Return [x, y] of the center of cell containing provided text 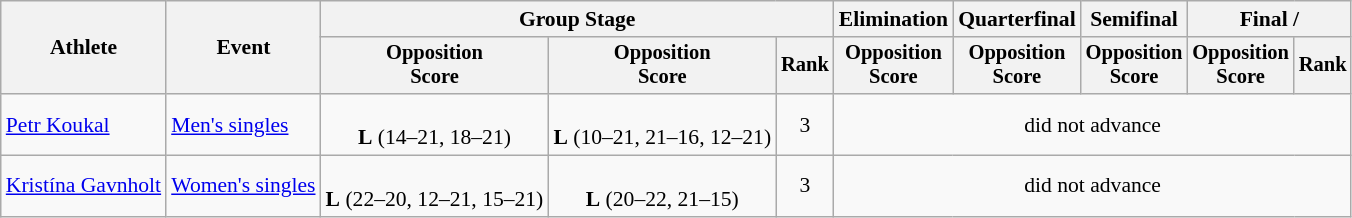
Men's singles [243, 124]
Petr Koukal [84, 124]
L (14–21, 18–21) [435, 124]
Semifinal [1134, 19]
L (20–22, 21–15) [662, 186]
Athlete [84, 48]
Event [243, 48]
Quarterfinal [1017, 19]
Elimination [894, 19]
Group Stage [578, 19]
L (10–21, 21–16, 12–21) [662, 124]
L (22–20, 12–21, 15–21) [435, 186]
Kristína Gavnholt [84, 186]
Final / [1269, 19]
Women's singles [243, 186]
